Return (X, Y) of the center of cell containing provided text 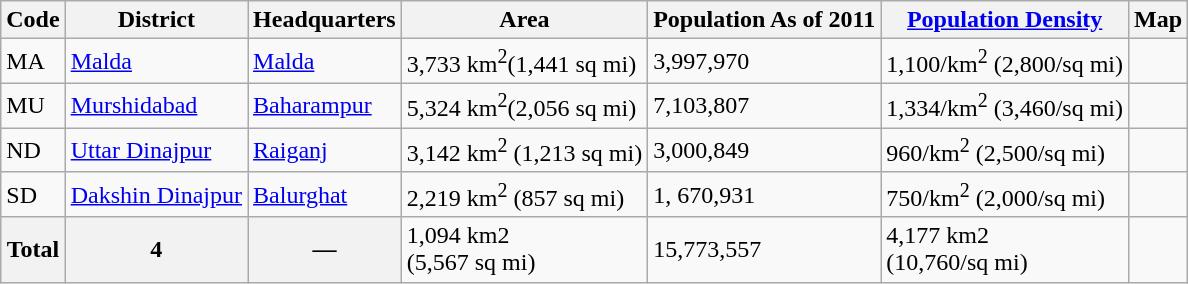
2,219 km2 (857 sq mi) (524, 194)
Uttar Dinajpur (156, 150)
4 (156, 250)
1, 670,931 (764, 194)
750/km2 (2,000/sq mi) (1005, 194)
District (156, 20)
— (325, 250)
1,100/km2 (2,800/sq mi) (1005, 62)
MA (33, 62)
960/km2 (2,500/sq mi) (1005, 150)
Population Density (1005, 20)
Headquarters (325, 20)
Balurghat (325, 194)
15,773,557 (764, 250)
1,094 km2(5,567 sq mi) (524, 250)
Map (1158, 20)
5,324 km2(2,056 sq mi) (524, 106)
3,000,849 (764, 150)
3,142 km2 (1,213 sq mi) (524, 150)
Population As of 2011 (764, 20)
7,103,807 (764, 106)
SD (33, 194)
Baharampur (325, 106)
3,733 km2(1,441 sq mi) (524, 62)
Total (33, 250)
3,997,970 (764, 62)
MU (33, 106)
4,177 km2(10,760/sq mi) (1005, 250)
Murshidabad (156, 106)
Raiganj (325, 150)
ND (33, 150)
Code (33, 20)
Dakshin Dinajpur (156, 194)
Area (524, 20)
1,334/km2 (3,460/sq mi) (1005, 106)
